Identify which cell holds the provided text, then report its [X, Y] central coordinate. 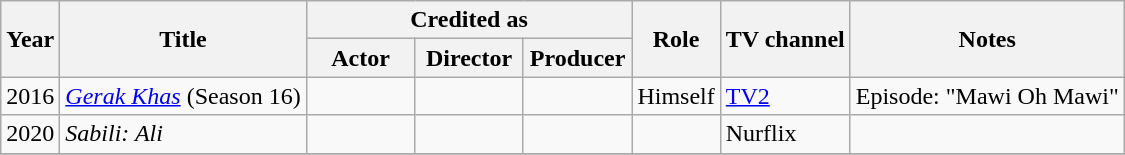
TV2 [785, 96]
Actor [360, 58]
Role [676, 39]
Episode: "Mawi Oh Mawi" [987, 96]
Nurflix [785, 134]
TV channel [785, 39]
Credited as [469, 20]
Director [470, 58]
2016 [30, 96]
Sabili: Ali [183, 134]
2020 [30, 134]
Notes [987, 39]
Gerak Khas (Season 16) [183, 96]
Title [183, 39]
Year [30, 39]
Producer [578, 58]
Himself [676, 96]
